Pinpoint the cell where the given text exists, returning its (x, y) midpoint coordinate. 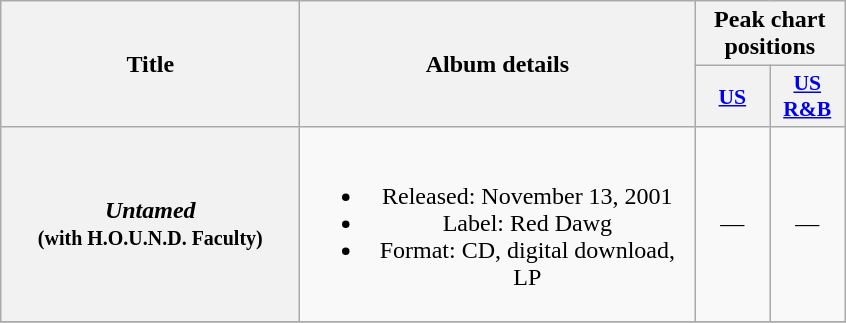
Released: November 13, 2001Label: Red DawgFormat: CD, digital download, LP (498, 224)
Title (150, 64)
Untamed(with H.O.U.N.D. Faculty) (150, 224)
Album details (498, 64)
Peak chart positions (770, 34)
US (732, 96)
US R&B (808, 96)
